Provide the (X, Y) coordinate of the cell's center where the given text is located.  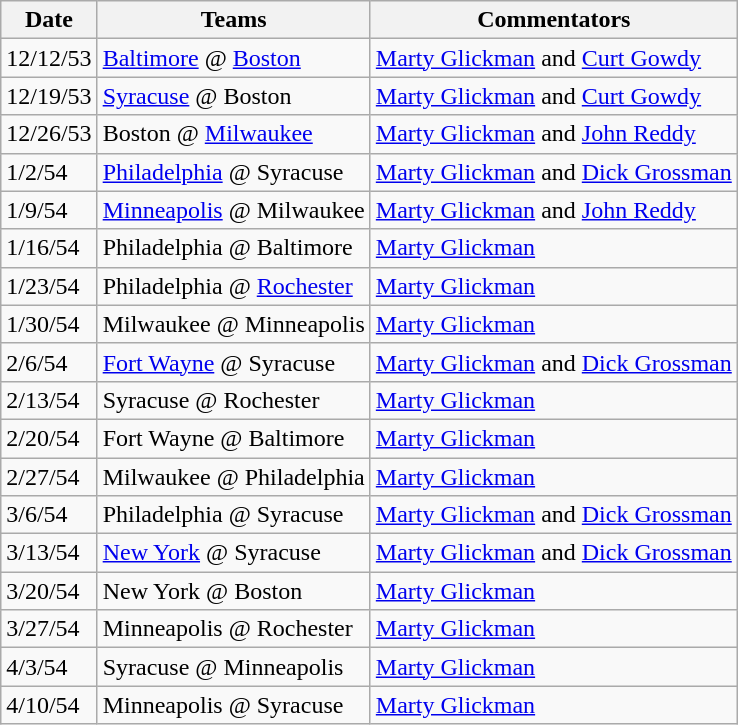
2/13/54 (49, 400)
Milwaukee @ Philadelphia (234, 477)
3/6/54 (49, 515)
Minneapolis @ Milwaukee (234, 210)
Fort Wayne @ Syracuse (234, 362)
Syracuse @ Minneapolis (234, 667)
Minneapolis @ Syracuse (234, 705)
1/9/54 (49, 210)
2/20/54 (49, 438)
2/27/54 (49, 477)
4/3/54 (49, 667)
Fort Wayne @ Baltimore (234, 438)
Milwaukee @ Minneapolis (234, 324)
Baltimore @ Boston (234, 58)
2/6/54 (49, 362)
Philadelphia @ Baltimore (234, 248)
Minneapolis @ Rochester (234, 629)
Commentators (554, 20)
1/16/54 (49, 248)
3/13/54 (49, 553)
12/12/53 (49, 58)
New York @ Syracuse (234, 553)
Philadelphia @ Rochester (234, 286)
1/30/54 (49, 324)
3/27/54 (49, 629)
4/10/54 (49, 705)
1/2/54 (49, 172)
Boston @ Milwaukee (234, 134)
3/20/54 (49, 591)
12/19/53 (49, 96)
Date (49, 20)
New York @ Boston (234, 591)
12/26/53 (49, 134)
Syracuse @ Rochester (234, 400)
Teams (234, 20)
Syracuse @ Boston (234, 96)
1/23/54 (49, 286)
